Determine the (X, Y) coordinate at the center of the cell enclosing the given text.  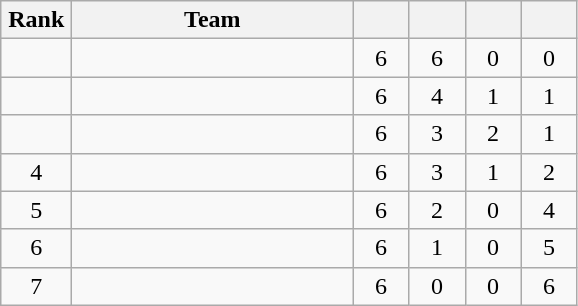
7 (36, 286)
Rank (36, 20)
Team (212, 20)
